Return the [x, y] coordinate for the center point of the cell that contains the specified text.  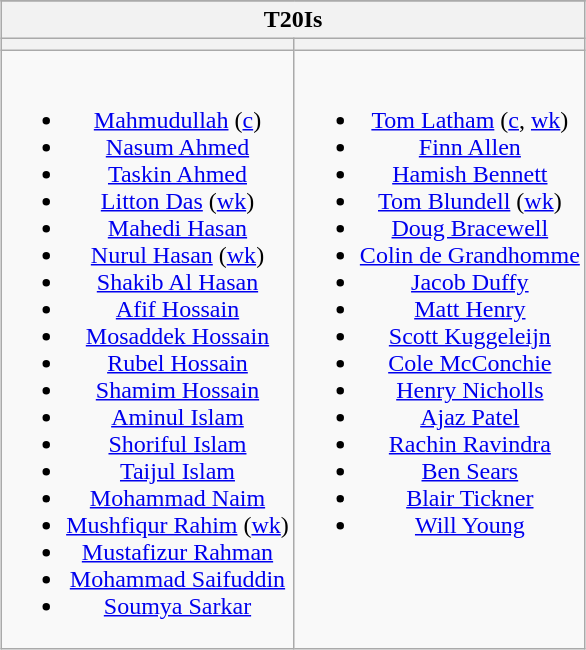
T20Is [294, 20]
